From the cell containing the given text, extract its center point as [x, y] coordinate. 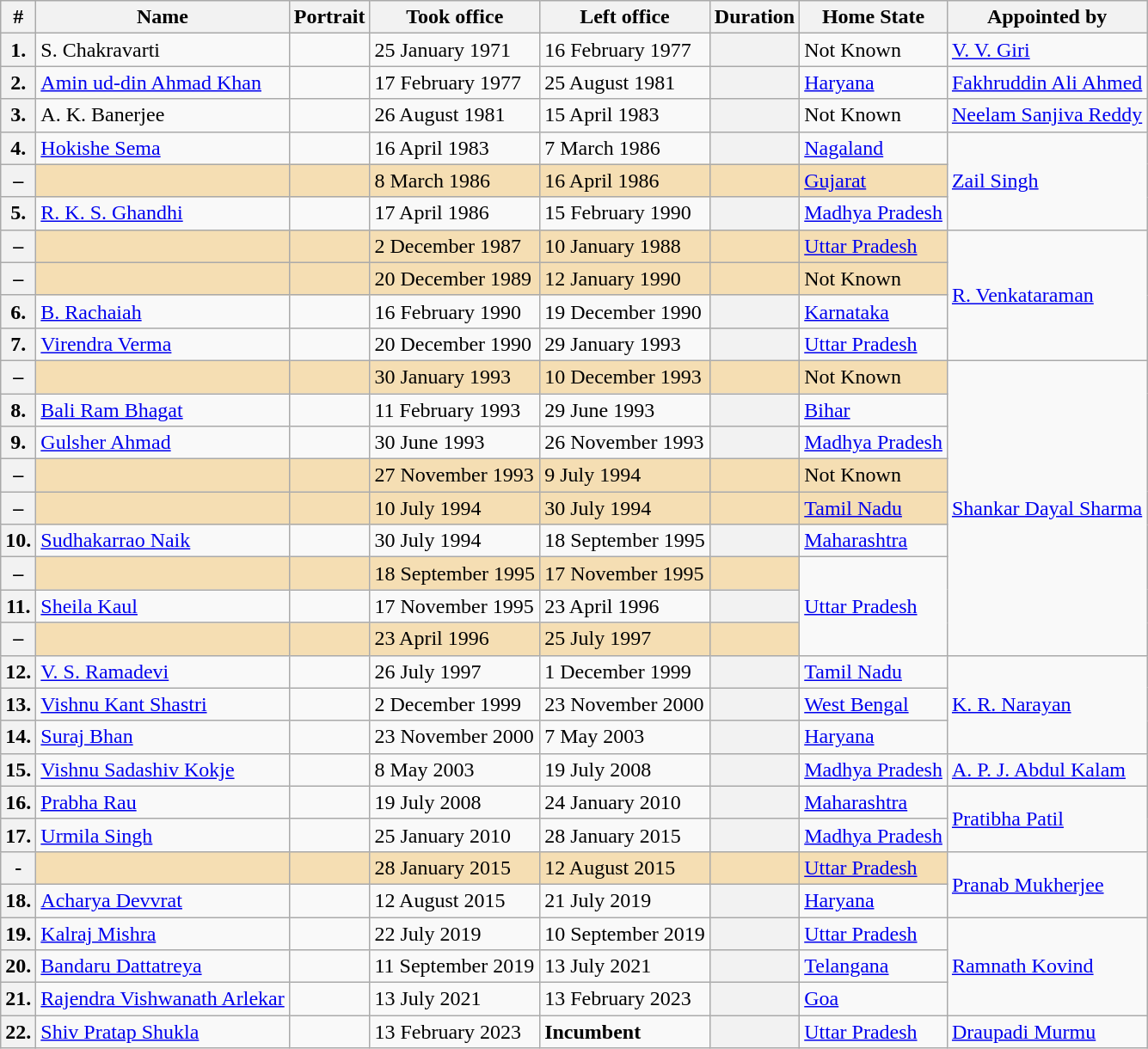
10 December 1993 [625, 377]
12 January 1990 [625, 279]
25 January 1971 [455, 50]
Vishnu Kant Shastri [163, 704]
30 January 1993 [455, 377]
Home State [874, 17]
8. [19, 410]
16 April 1983 [455, 148]
15 April 1983 [625, 115]
8 May 2003 [455, 770]
Prabha Rau [163, 802]
7. [19, 344]
Appointed by [1047, 17]
# [19, 17]
Draupadi Murmu [1047, 1032]
Took office [455, 17]
Shiv Pratap Shukla [163, 1032]
1 December 1999 [625, 672]
16 February 1977 [625, 50]
Pratibha Patil [1047, 819]
17 April 1986 [455, 213]
- [19, 868]
Hokishe Sema [163, 148]
11 February 1993 [455, 410]
5. [19, 213]
Kalraj Mishra [163, 933]
Karnataka [874, 311]
Gulsher Ahmad [163, 443]
26 July 1997 [455, 672]
Goa [874, 999]
Zail Singh [1047, 181]
Pranab Mukherjee [1047, 884]
Left office [625, 17]
8 March 1986 [455, 181]
Vishnu Sadashiv Kokje [163, 770]
24 January 2010 [625, 802]
10 July 1994 [455, 508]
Ramnath Kovind [1047, 966]
21 July 2019 [625, 900]
13. [19, 704]
2 December 1999 [455, 704]
20 December 1989 [455, 279]
Telangana [874, 966]
25 January 2010 [455, 835]
9 July 1994 [625, 475]
10 September 2019 [625, 933]
7 May 2003 [625, 737]
29 January 1993 [625, 344]
15 February 1990 [625, 213]
Bandaru Dattatreya [163, 966]
1. [19, 50]
19. [19, 933]
30 June 1993 [455, 443]
10 January 1988 [625, 246]
19 December 1990 [625, 311]
25 August 1981 [625, 83]
Rajendra Vishwanath Arlekar [163, 999]
V. V. Giri [1047, 50]
West Bengal [874, 704]
Bihar [874, 410]
K. R. Narayan [1047, 704]
6. [19, 311]
R. K. S. Ghandhi [163, 213]
Suraj Bhan [163, 737]
11 September 2019 [455, 966]
A. P. J. Abdul Kalam [1047, 770]
11. [19, 606]
29 June 1993 [625, 410]
27 November 1993 [455, 475]
Amin ud-din Ahmad Khan [163, 83]
14. [19, 737]
25 July 1997 [625, 639]
Urmila Singh [163, 835]
R. Venkataraman [1047, 295]
S. Chakravarti [163, 50]
Bali Ram Bhagat [163, 410]
7 March 1986 [625, 148]
Sheila Kaul [163, 606]
2. [19, 83]
9. [19, 443]
22. [19, 1032]
17 February 1977 [455, 83]
12. [19, 672]
4. [19, 148]
2 December 1987 [455, 246]
B. Rachaiah [163, 311]
Acharya Devvrat [163, 900]
18. [19, 900]
26 November 1993 [625, 443]
Shankar Dayal Sharma [1047, 507]
Gujarat [874, 181]
15. [19, 770]
Neelam Sanjiva Reddy [1047, 115]
20 December 1990 [455, 344]
A. K. Banerjee [163, 115]
16 February 1990 [455, 311]
20. [19, 966]
16 April 1986 [625, 181]
26 August 1981 [455, 115]
Portrait [329, 17]
10. [19, 541]
Name [163, 17]
Duration [754, 17]
V. S. Ramadevi [163, 672]
16. [19, 802]
17. [19, 835]
Sudhakarrao Naik [163, 541]
3. [19, 115]
22 July 2019 [455, 933]
Fakhruddin Ali Ahmed [1047, 83]
Nagaland [874, 148]
Incumbent [625, 1032]
21. [19, 999]
Virendra Verma [163, 344]
